Return (X, Y) of the center of cell containing provided text 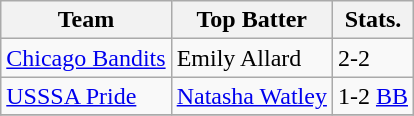
2-2 (372, 58)
Natasha Watley (252, 96)
Top Batter (252, 20)
Emily Allard (252, 58)
Stats. (372, 20)
USSSA Pride (86, 96)
1-2 BB (372, 96)
Team (86, 20)
Chicago Bandits (86, 58)
